Search for the cell housing the specified text and yield its (x, y) center coordinate. 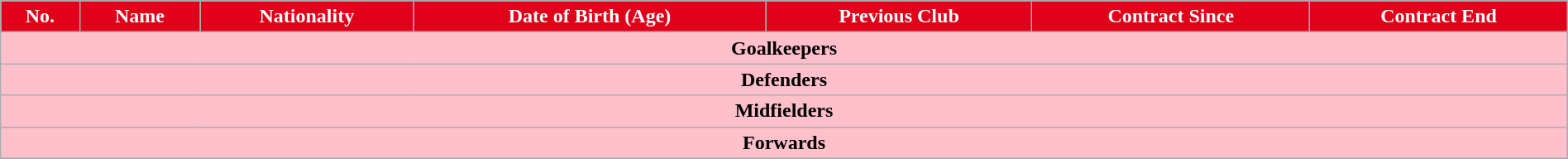
Date of Birth (Age) (590, 17)
Nationality (307, 17)
Defenders (784, 79)
Goalkeepers (784, 48)
Name (140, 17)
Forwards (784, 142)
No. (40, 17)
Midfielders (784, 111)
Contract End (1439, 17)
Contract Since (1171, 17)
Previous Club (899, 17)
